Extract the (x, y) coordinate from the center of the cell holding the provided text.  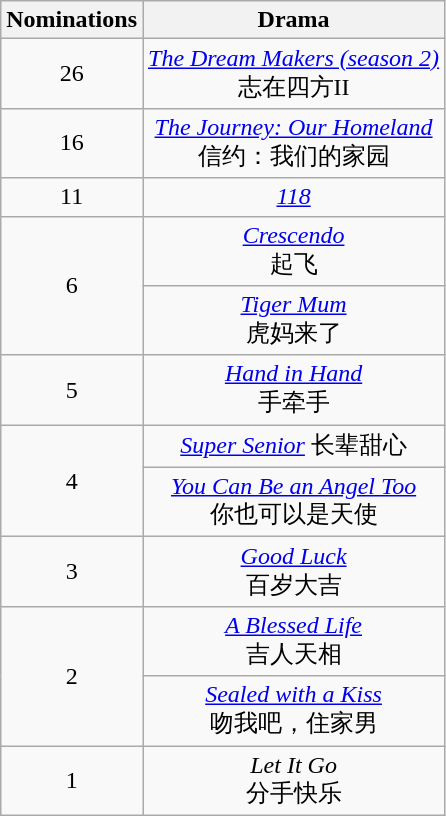
Sealed with a Kiss 吻我吧，住家男 (293, 711)
Good Luck 百岁大吉 (293, 572)
11 (72, 197)
Crescendo起飞 (293, 251)
Hand in Hand手牵手 (293, 390)
1 (72, 781)
118 (293, 197)
16 (72, 143)
Tiger Mum虎妈来了 (293, 321)
4 (72, 481)
3 (72, 572)
5 (72, 390)
2 (72, 676)
Drama (293, 20)
Super Senior 长辈甜心 (293, 446)
6 (72, 286)
Nominations (72, 20)
Let It Go 分手快乐 (293, 781)
The Dream Makers (season 2) 志在四方II (293, 74)
A Blessed Life 吉人天相 (293, 641)
26 (72, 74)
You Can Be an Angel Too 你也可以是天使 (293, 502)
The Journey: Our Homeland 信约：我们的家园 (293, 143)
